Output the (X, Y) coordinate of the center of the cell containing the given text.  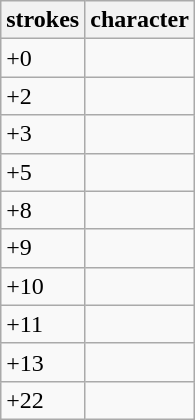
+8 (43, 210)
+9 (43, 248)
+22 (43, 400)
+0 (43, 58)
+2 (43, 96)
+5 (43, 172)
+3 (43, 134)
+13 (43, 362)
character (140, 20)
strokes (43, 20)
+10 (43, 286)
+11 (43, 324)
